Return the [x, y] coordinate for the center point of the cell that contains the specified text.  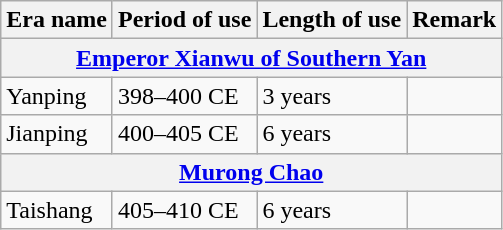
Emperor Xianwu of Southern Yan [252, 58]
Remark [454, 20]
Length of use [332, 20]
Jianping [57, 134]
Taishang [57, 210]
Yanping [57, 96]
Murong Chao [252, 172]
Period of use [184, 20]
398–400 CE [184, 96]
405–410 CE [184, 210]
3 years [332, 96]
400–405 CE [184, 134]
Era name [57, 20]
